From the cell containing the given text, extract its center point as (X, Y) coordinate. 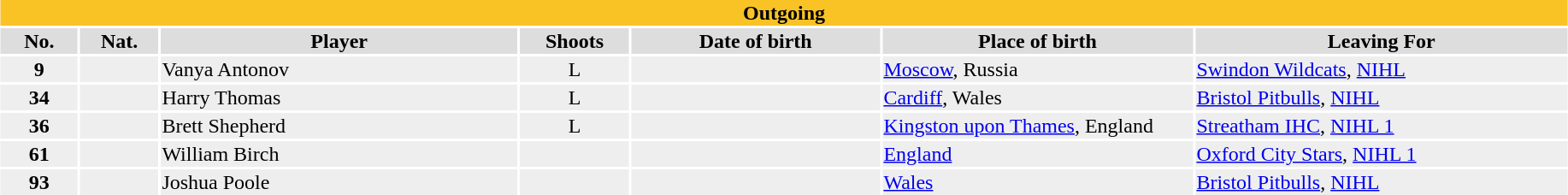
Harry Thomas (339, 97)
36 (39, 126)
Moscow, Russia (1038, 69)
Date of birth (755, 41)
Brett Shepherd (339, 126)
Wales (1038, 182)
93 (39, 182)
Outgoing (783, 13)
Vanya Antonov (339, 69)
Oxford City Stars, NIHL 1 (1382, 154)
William Birch (339, 154)
Player (339, 41)
61 (39, 154)
Swindon Wildcats, NIHL (1382, 69)
9 (39, 69)
Nat. (120, 41)
Kingston upon Thames, England (1038, 126)
Streatham IHC, NIHL 1 (1382, 126)
Leaving For (1382, 41)
Cardiff, Wales (1038, 97)
Shoots (575, 41)
No. (39, 41)
34 (39, 97)
Joshua Poole (339, 182)
Place of birth (1038, 41)
England (1038, 154)
